Capture the cell that displays the provided text and extract its [X, Y] central coordinate. 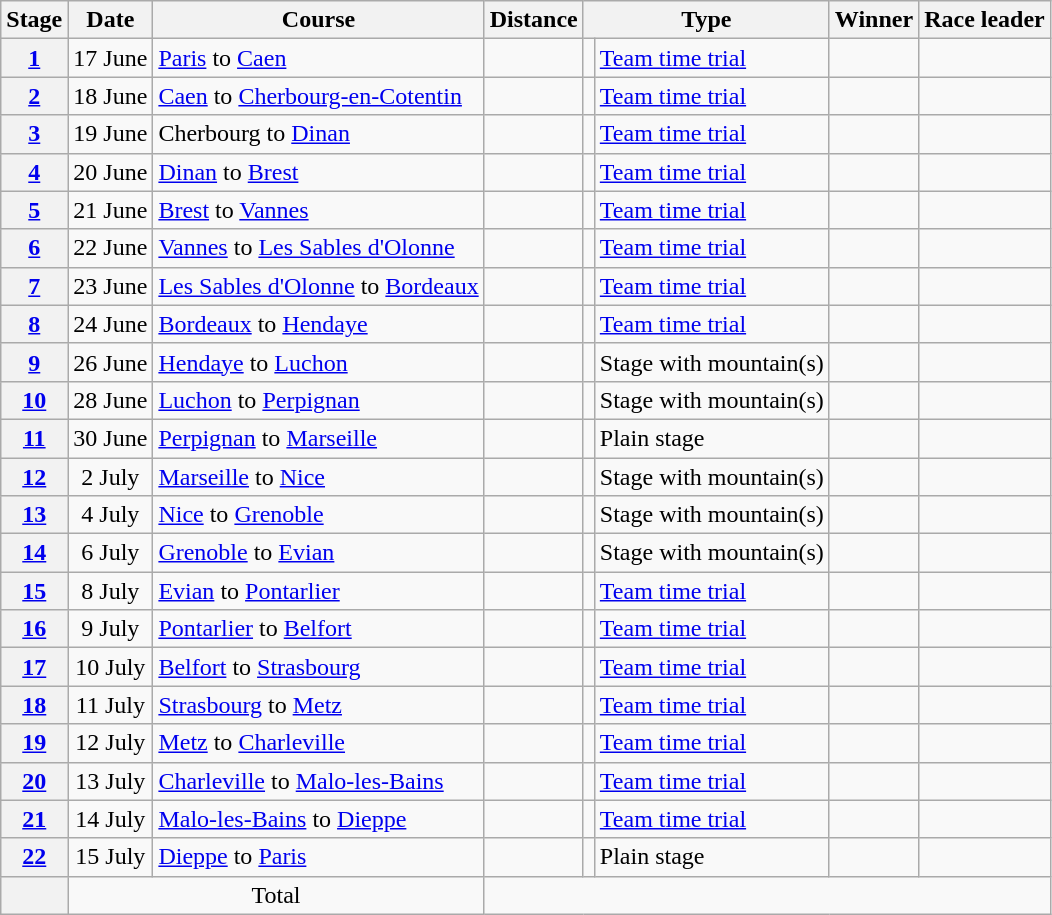
18 June [110, 96]
13 [34, 515]
22 [34, 857]
8 July [110, 591]
30 June [110, 438]
12 [34, 477]
Brest to Vannes [318, 210]
28 June [110, 400]
21 [34, 819]
Cherbourg to Dinan [318, 134]
Strasbourg to Metz [318, 705]
3 [34, 134]
18 [34, 705]
Vannes to Les Sables d'Olonne [318, 248]
4 July [110, 515]
Race leader [985, 20]
12 July [110, 743]
14 [34, 553]
Marseille to Nice [318, 477]
13 July [110, 781]
16 [34, 629]
22 June [110, 248]
Metz to Charleville [318, 743]
Stage [34, 20]
Type [706, 20]
9 [34, 362]
Luchon to Perpignan [318, 400]
Perpignan to Marseille [318, 438]
Distance [534, 20]
9 July [110, 629]
Paris to Caen [318, 58]
6 July [110, 553]
Evian to Pontarlier [318, 591]
Dieppe to Paris [318, 857]
17 June [110, 58]
Hendaye to Luchon [318, 362]
Dinan to Brest [318, 172]
6 [34, 248]
15 July [110, 857]
Grenoble to Evian [318, 553]
14 July [110, 819]
4 [34, 172]
Course [318, 20]
23 June [110, 286]
Bordeaux to Hendaye [318, 324]
10 July [110, 667]
2 [34, 96]
20 [34, 781]
Charleville to Malo-les-Bains [318, 781]
20 June [110, 172]
5 [34, 210]
2 July [110, 477]
Caen to Cherbourg-en-Cotentin [318, 96]
11 July [110, 705]
Total [276, 895]
Date [110, 20]
Malo-les-Bains to Dieppe [318, 819]
Belfort to Strasbourg [318, 667]
8 [34, 324]
Nice to Grenoble [318, 515]
24 June [110, 324]
Les Sables d'Olonne to Bordeaux [318, 286]
10 [34, 400]
11 [34, 438]
21 June [110, 210]
19 June [110, 134]
7 [34, 286]
Winner [874, 20]
26 June [110, 362]
15 [34, 591]
Pontarlier to Belfort [318, 629]
1 [34, 58]
19 [34, 743]
17 [34, 667]
